Determine the (X, Y) coordinate at the center of the cell enclosing the given text.  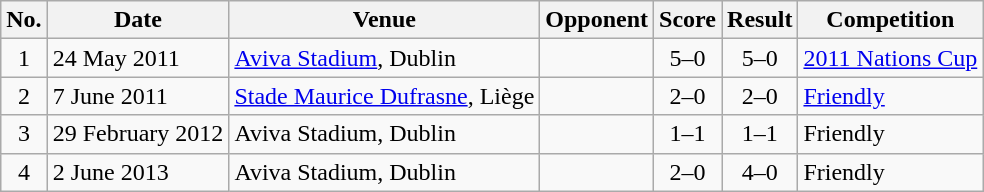
7 June 2011 (138, 96)
Date (138, 20)
2011 Nations Cup (890, 58)
Competition (890, 20)
1 (24, 58)
2 (24, 96)
3 (24, 134)
Opponent (597, 20)
Stade Maurice Dufrasne, Liège (384, 96)
No. (24, 20)
Venue (384, 20)
29 February 2012 (138, 134)
24 May 2011 (138, 58)
Result (760, 20)
Score (688, 20)
2 June 2013 (138, 172)
4–0 (760, 172)
4 (24, 172)
